Identify which cell holds the provided text, then report its (X, Y) central coordinate. 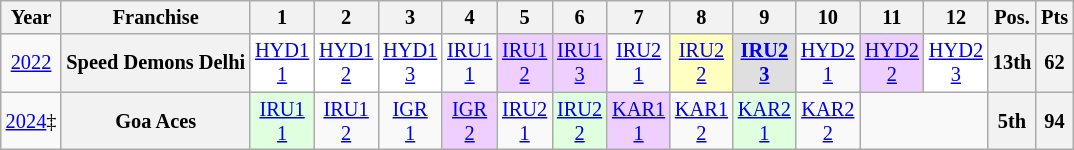
Pts (1054, 17)
1 (282, 17)
HYD12 (346, 63)
11 (892, 17)
10 (828, 17)
2 (346, 17)
Year (32, 17)
HYD21 (828, 63)
KAR12 (702, 121)
2022 (32, 63)
IRU13 (580, 63)
Pos. (1012, 17)
94 (1054, 121)
KAR11 (638, 121)
IGR2 (470, 121)
Franchise (156, 17)
HYD11 (282, 63)
9 (764, 17)
Goa Aces (156, 121)
6 (580, 17)
KAR22 (828, 121)
12 (956, 17)
HYD13 (410, 63)
7 (638, 17)
KAR21 (764, 121)
HYD22 (892, 63)
13th (1012, 63)
2024‡ (32, 121)
8 (702, 17)
5 (524, 17)
HYD23 (956, 63)
4 (470, 17)
62 (1054, 63)
IRU23 (764, 63)
3 (410, 17)
5th (1012, 121)
Speed Demons Delhi (156, 63)
IGR1 (410, 121)
